Determine the [X, Y] coordinate at the center of the cell enclosing the given text.  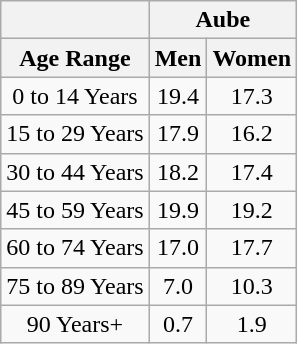
17.9 [178, 134]
17.7 [252, 248]
1.9 [252, 324]
0.7 [178, 324]
Aube [222, 20]
17.3 [252, 96]
Women [252, 58]
17.4 [252, 172]
Age Range [75, 58]
19.9 [178, 210]
18.2 [178, 172]
15 to 29 Years [75, 134]
19.4 [178, 96]
45 to 59 Years [75, 210]
16.2 [252, 134]
17.0 [178, 248]
0 to 14 Years [75, 96]
60 to 74 Years [75, 248]
90 Years+ [75, 324]
7.0 [178, 286]
10.3 [252, 286]
75 to 89 Years [75, 286]
30 to 44 Years [75, 172]
Men [178, 58]
19.2 [252, 210]
